Output the [X, Y] coordinate of the center of the cell containing the given text.  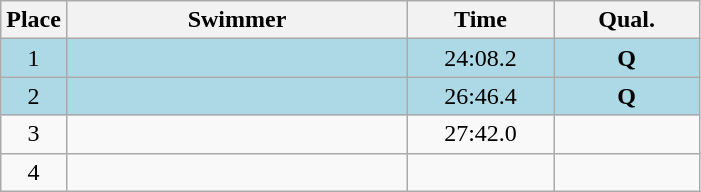
Place [34, 20]
1 [34, 58]
Time [481, 20]
26:46.4 [481, 96]
4 [34, 172]
Qual. [627, 20]
24:08.2 [481, 58]
27:42.0 [481, 134]
3 [34, 134]
Swimmer [236, 20]
2 [34, 96]
